Return the (x, y) coordinate for the center point of the cell that contains the specified text.  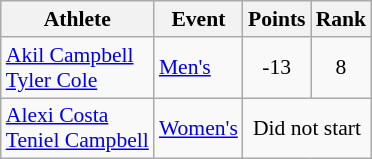
Did not start (307, 128)
Akil CampbellTyler Cole (78, 68)
Points (277, 19)
-13 (277, 68)
Athlete (78, 19)
Men's (198, 68)
Alexi CostaTeniel Campbell (78, 128)
Rank (342, 19)
8 (342, 68)
Women's (198, 128)
Event (198, 19)
